Capture the cell that displays the provided text and extract its (x, y) central coordinate. 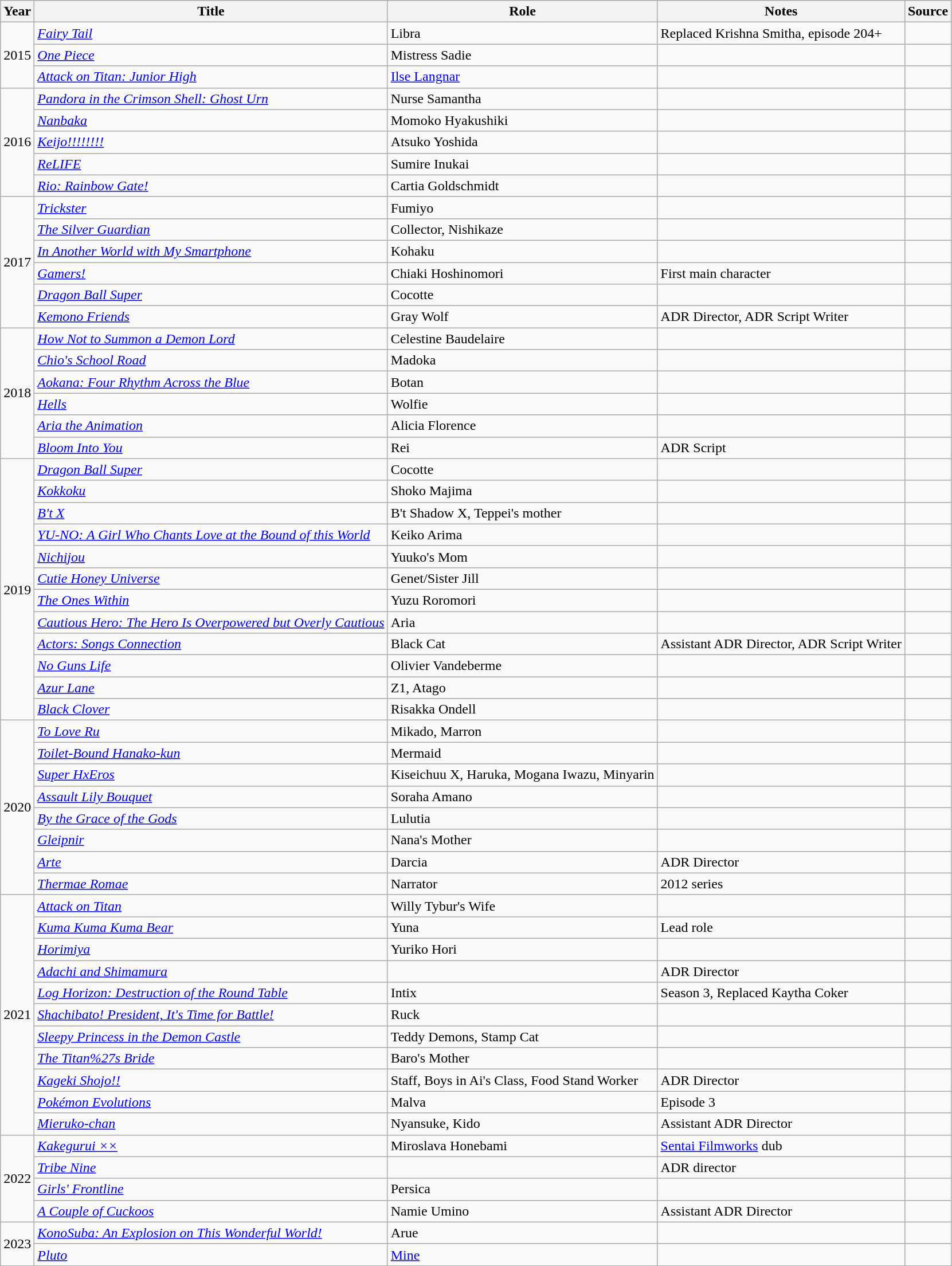
Sentai Filmworks dub (781, 1146)
Assistant ADR Director, ADR Script Writer (781, 644)
ADR director (781, 1167)
Super HxEros (211, 775)
ADR Director, ADR Script Writer (781, 317)
Kakegurui ×× (211, 1146)
Nana's Mother (523, 840)
Thermae Romae (211, 884)
Chiaki Hoshinomori (523, 273)
Chio's School Road (211, 360)
Nurse Samantha (523, 99)
Aokana: Four Rhythm Across the Blue (211, 382)
2023 (17, 1244)
Fumiyo (523, 207)
Yuriko Hori (523, 949)
Cartia Goldschmidt (523, 186)
Actors: Songs Connection (211, 644)
Gleipnir (211, 840)
Cutie Honey Universe (211, 578)
Black Cat (523, 644)
Toilet-Bound Hanako-kun (211, 753)
2015 (17, 55)
Girls' Frontline (211, 1189)
Momoko Hyakushiki (523, 120)
B't X (211, 513)
Madoka (523, 360)
Shachibato! President, It's Time for Battle! (211, 1015)
Lead role (781, 927)
Rio: Rainbow Gate! (211, 186)
Celestine Baudelaire (523, 339)
Keiko Arima (523, 535)
B't Shadow X, Teppei's mother (523, 513)
Yuna (523, 927)
Genet/Sister Jill (523, 578)
Tribe Nine (211, 1167)
Shoko Majima (523, 491)
Trickster (211, 207)
Rei (523, 448)
Arue (523, 1233)
Mine (523, 1255)
Gray Wolf (523, 317)
Ruck (523, 1015)
Horimiya (211, 949)
2019 (17, 589)
The Titan%27s Bride (211, 1059)
Olivier Vandeberme (523, 666)
2012 series (781, 884)
Pandora in the Crimson Shell: Ghost Urn (211, 99)
Narrator (523, 884)
Yuzu Roromori (523, 600)
Nichijou (211, 556)
Darcia (523, 862)
Title (211, 11)
2020 (17, 808)
Kuma Kuma Kuma Bear (211, 927)
Teddy Demons, Stamp Cat (523, 1037)
Bloom Into You (211, 448)
Sleepy Princess in the Demon Castle (211, 1037)
Risakka Ondell (523, 710)
2018 (17, 393)
Libra (523, 33)
Attack on Titan: Junior High (211, 77)
Collector, Nishikaze (523, 229)
Mistress Sadie (523, 55)
Pluto (211, 1255)
Malva (523, 1102)
Pokémon Evolutions (211, 1102)
Hells (211, 404)
Namie Umino (523, 1211)
Keijo!!!!!!!! (211, 142)
Sumire Inukai (523, 164)
ReLIFE (211, 164)
Nyansuke, Kido (523, 1124)
Yuuko's Mom (523, 556)
Azur Lane (211, 688)
2017 (17, 262)
Kohaku (523, 251)
Source (927, 11)
Black Clover (211, 710)
Willy Tybur's Wife (523, 906)
2016 (17, 142)
Intix (523, 993)
Replaced Krishna Smitha, episode 204+ (781, 33)
Notes (781, 11)
Kageki Shojo!! (211, 1080)
Episode 3 (781, 1102)
Kiseichuu X, Haruka, Mogana Iwazu, Minyarin (523, 775)
To Love Ru (211, 731)
Aria (523, 622)
Botan (523, 382)
The Silver Guardian (211, 229)
Atsuko Yoshida (523, 142)
2021 (17, 1014)
Baro's Mother (523, 1059)
Mikado, Marron (523, 731)
2022 (17, 1178)
Soraha Amano (523, 797)
Persica (523, 1189)
Mermaid (523, 753)
Alicia Florence (523, 426)
YU-NO: A Girl Who Chants Love at the Bound of this World (211, 535)
Mieruko-chan (211, 1124)
Season 3, Replaced Kaytha Coker (781, 993)
One Piece (211, 55)
Nanbaka (211, 120)
Lulutia (523, 818)
Attack on Titan (211, 906)
Z1, Atago (523, 688)
Log Horizon: Destruction of the Round Table (211, 993)
Fairy Tail (211, 33)
Miroslava Honebami (523, 1146)
Arte (211, 862)
Role (523, 11)
Gamers! (211, 273)
Adachi and Shimamura (211, 971)
Assault Lily Bouquet (211, 797)
Kokkoku (211, 491)
By the Grace of the Gods (211, 818)
Kemono Friends (211, 317)
Aria the Animation (211, 426)
In Another World with My Smartphone (211, 251)
KonoSuba: An Explosion on This Wonderful World! (211, 1233)
Staff, Boys in Ai's Class, Food Stand Worker (523, 1080)
A Couple of Cuckoos (211, 1211)
Ilse Langnar (523, 77)
Wolfie (523, 404)
Cautious Hero: The Hero Is Overpowered but Overly Cautious (211, 622)
First main character (781, 273)
How Not to Summon a Demon Lord (211, 339)
ADR Script (781, 448)
Year (17, 11)
The Ones Within (211, 600)
No Guns Life (211, 666)
